Locate the cell with the specified text and output its [x, y] center coordinate. 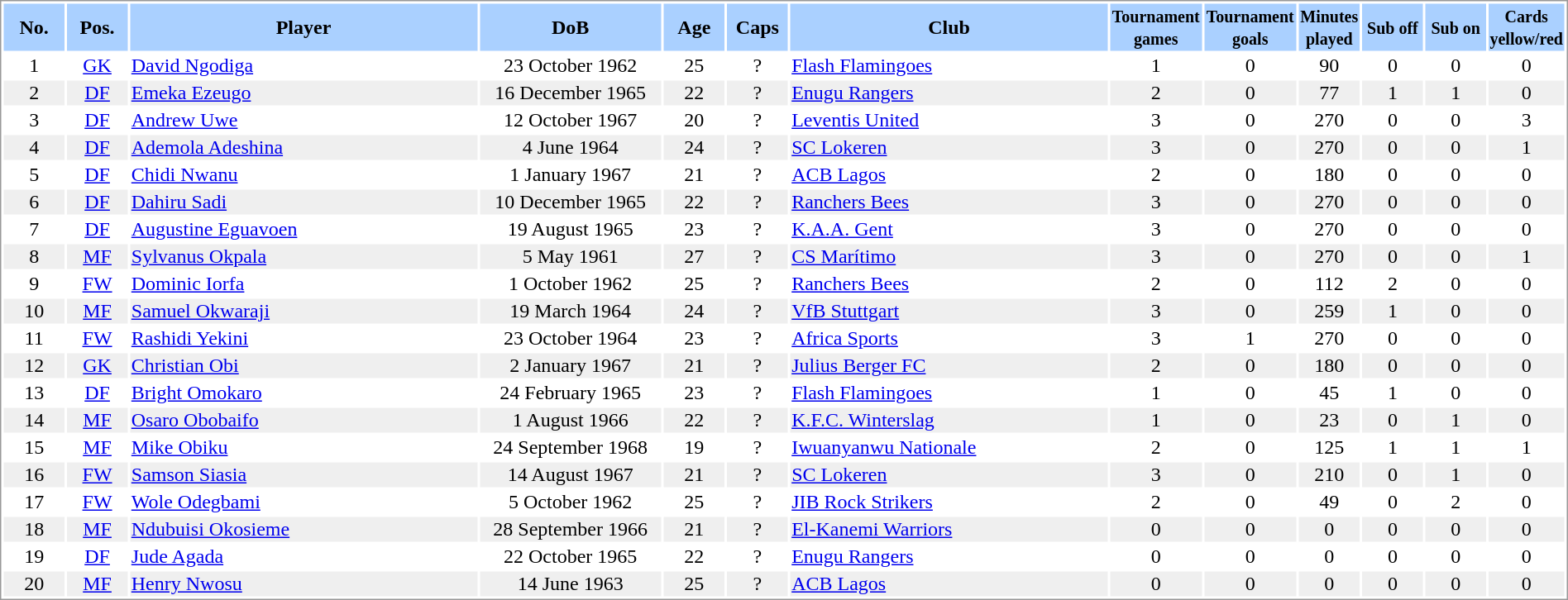
Augustine Eguavoen [303, 229]
Age [695, 26]
2 January 1967 [571, 366]
4 [33, 148]
24 February 1965 [571, 393]
1 January 1967 [571, 174]
15 [33, 447]
Samuel Okwaraji [303, 312]
210 [1329, 475]
112 [1329, 283]
Samson Siasia [303, 475]
45 [1329, 393]
Sub on [1456, 26]
K.F.C. Winterslag [949, 421]
1 August 1966 [571, 421]
27 [695, 257]
125 [1329, 447]
24 September 1968 [571, 447]
Minutesplayed [1329, 26]
Dominic Iorfa [303, 283]
Tournamentgames [1156, 26]
13 [33, 393]
Player [303, 26]
18 [33, 530]
El-Kanemi Warriors [949, 530]
19 March 1964 [571, 312]
Wole Odegbami [303, 502]
5 October 1962 [571, 502]
Emeka Ezeugo [303, 93]
Sub off [1393, 26]
259 [1329, 312]
5 [33, 174]
Iwuanyanwu Nationale [949, 447]
28 September 1966 [571, 530]
Club [949, 26]
No. [33, 26]
David Ngodiga [303, 65]
14 June 1963 [571, 584]
Andrew Uwe [303, 120]
12 [33, 366]
JIB Rock Strikers [949, 502]
Leventis United [949, 120]
Sylvanus Okpala [303, 257]
CS Marítimo [949, 257]
Cardsyellow/red [1527, 26]
Mike Obiku [303, 447]
5 May 1961 [571, 257]
Ndubuisi Okosieme [303, 530]
Pos. [98, 26]
Chidi Nwanu [303, 174]
Osaro Obobaifo [303, 421]
Henry Nwosu [303, 584]
49 [1329, 502]
Julius Berger FC [949, 366]
Africa Sports [949, 338]
10 December 1965 [571, 202]
Bright Omokaro [303, 393]
17 [33, 502]
Ademola Adeshina [303, 148]
19 August 1965 [571, 229]
Dahiru Sadi [303, 202]
14 [33, 421]
7 [33, 229]
23 October 1964 [571, 338]
16 [33, 475]
10 [33, 312]
Caps [758, 26]
6 [33, 202]
12 October 1967 [571, 120]
1 October 1962 [571, 283]
K.A.A. Gent [949, 229]
Christian Obi [303, 366]
16 December 1965 [571, 93]
22 October 1965 [571, 556]
4 June 1964 [571, 148]
Rashidi Yekini [303, 338]
9 [33, 283]
8 [33, 257]
90 [1329, 65]
VfB Stuttgart [949, 312]
Jude Agada [303, 556]
77 [1329, 93]
23 October 1962 [571, 65]
DoB [571, 26]
Tournamentgoals [1250, 26]
11 [33, 338]
14 August 1967 [571, 475]
